For the text-containing cell, return its midpoint in [x, y] coordinate format. 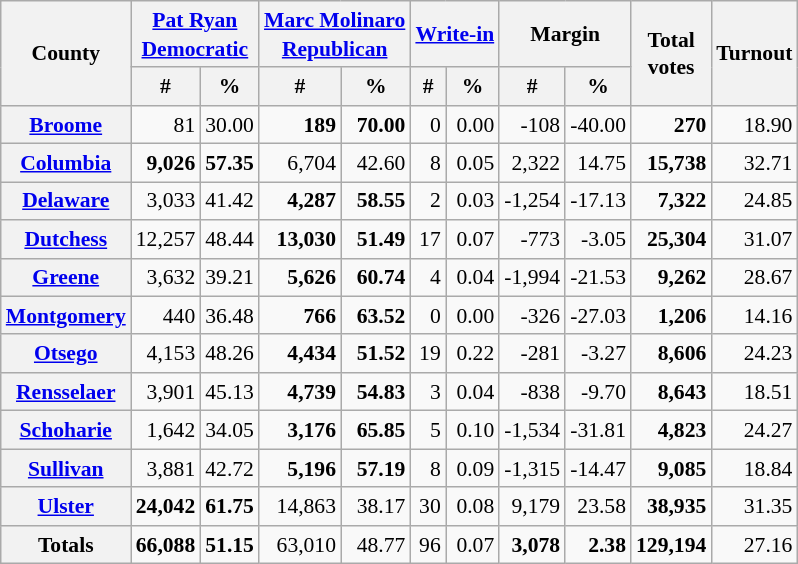
18.90 [754, 125]
15,738 [671, 163]
Otsego [66, 354]
0.09 [472, 468]
81 [166, 125]
-838 [532, 392]
4,287 [300, 201]
-3.05 [598, 239]
9,026 [166, 163]
-773 [532, 239]
129,194 [671, 545]
-1,254 [532, 201]
-21.53 [598, 277]
Dutchess [66, 239]
13,030 [300, 239]
30 [428, 507]
3,881 [166, 468]
27.16 [754, 545]
30.00 [230, 125]
24.85 [754, 201]
0.10 [472, 430]
-27.03 [598, 316]
51.15 [230, 545]
61.75 [230, 507]
-3.27 [598, 354]
66,088 [166, 545]
-31.81 [598, 430]
63,010 [300, 545]
4,823 [671, 430]
7,322 [671, 201]
18.51 [754, 392]
45.13 [230, 392]
17 [428, 239]
3,033 [166, 201]
14.75 [598, 163]
Schoharie [66, 430]
48.26 [230, 354]
4 [428, 277]
Margin [565, 34]
270 [671, 125]
12,257 [166, 239]
2 [428, 201]
34.05 [230, 430]
96 [428, 545]
766 [300, 316]
9,262 [671, 277]
14,863 [300, 507]
-1,315 [532, 468]
Pat RyanDemocratic [195, 34]
0.08 [472, 507]
51.49 [376, 239]
Broome [66, 125]
Sullivan [66, 468]
6,704 [300, 163]
Totals [66, 545]
3 [428, 392]
3,078 [532, 545]
42.60 [376, 163]
54.83 [376, 392]
38,935 [671, 507]
14.16 [754, 316]
-326 [532, 316]
57.19 [376, 468]
60.74 [376, 277]
Turnout [754, 53]
5 [428, 430]
57.35 [230, 163]
0.22 [472, 354]
5,196 [300, 468]
-40.00 [598, 125]
-1,534 [532, 430]
39.21 [230, 277]
Marc MolinaroRepublican [334, 34]
70.00 [376, 125]
1,206 [671, 316]
2,322 [532, 163]
9,085 [671, 468]
-108 [532, 125]
23.58 [598, 507]
8,643 [671, 392]
63.52 [376, 316]
28.67 [754, 277]
58.55 [376, 201]
-14.47 [598, 468]
189 [300, 125]
0.05 [472, 163]
32.71 [754, 163]
0.03 [472, 201]
Rensselaer [66, 392]
18.84 [754, 468]
25,304 [671, 239]
48.44 [230, 239]
Montgomery [66, 316]
3,176 [300, 430]
-281 [532, 354]
1,642 [166, 430]
3,632 [166, 277]
County [66, 53]
31.07 [754, 239]
Delaware [66, 201]
4,434 [300, 354]
41.42 [230, 201]
Greene [66, 277]
24.27 [754, 430]
440 [166, 316]
36.48 [230, 316]
Totalvotes [671, 53]
8,606 [671, 354]
3,901 [166, 392]
65.85 [376, 430]
31.35 [754, 507]
19 [428, 354]
Columbia [66, 163]
-9.70 [598, 392]
4,739 [300, 392]
Ulster [66, 507]
24,042 [166, 507]
38.17 [376, 507]
51.52 [376, 354]
9,179 [532, 507]
-17.13 [598, 201]
2.38 [598, 545]
Write-in [454, 34]
24.23 [754, 354]
4,153 [166, 354]
48.77 [376, 545]
42.72 [230, 468]
5,626 [300, 277]
-1,994 [532, 277]
